Identify which cell holds the provided text, then report its [X, Y] central coordinate. 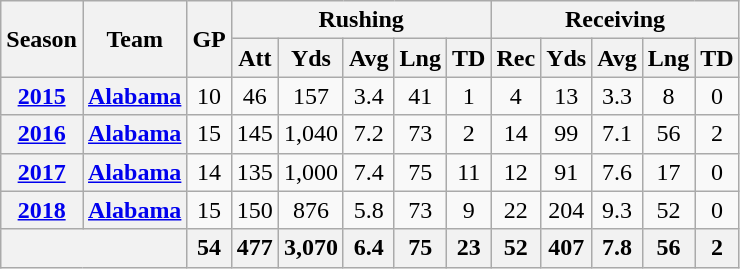
2018 [42, 210]
Att [254, 58]
5.8 [368, 210]
1 [468, 96]
3,070 [310, 248]
145 [254, 134]
GP [209, 39]
46 [254, 96]
41 [420, 96]
23 [468, 248]
13 [566, 96]
135 [254, 172]
Rushing [361, 20]
6.4 [368, 248]
Rec [516, 58]
1,040 [310, 134]
204 [566, 210]
3.3 [618, 96]
3.4 [368, 96]
99 [566, 134]
22 [516, 210]
7.8 [618, 248]
12 [516, 172]
7.1 [618, 134]
8 [668, 96]
Team [134, 39]
17 [668, 172]
1,000 [310, 172]
11 [468, 172]
477 [254, 248]
407 [566, 248]
54 [209, 248]
Season [42, 39]
Receiving [615, 20]
4 [516, 96]
9 [468, 210]
876 [310, 210]
7.4 [368, 172]
157 [310, 96]
2016 [42, 134]
7.2 [368, 134]
7.6 [618, 172]
10 [209, 96]
9.3 [618, 210]
2017 [42, 172]
150 [254, 210]
2015 [42, 96]
91 [566, 172]
